Find where the given text appears and provide that cell's center as [X, Y] coordinate. 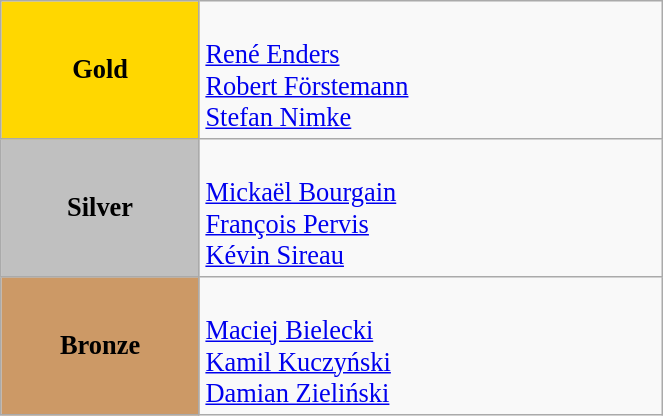
Gold [100, 69]
René EndersRobert FörstemannStefan Nimke [430, 69]
Mickaël BourgainFrançois PervisKévin Sireau [430, 207]
Silver [100, 207]
Bronze [100, 345]
Maciej BieleckiKamil KuczyńskiDamian Zieliński [430, 345]
